Return [x, y] of the center of cell containing provided text 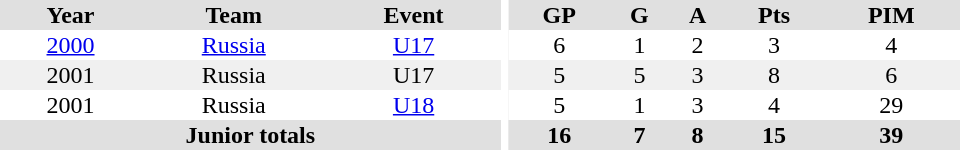
Event [413, 15]
U18 [413, 105]
Pts [774, 15]
G [639, 15]
2000 [70, 45]
GP [559, 15]
Junior totals [250, 135]
Year [70, 15]
PIM [892, 15]
16 [559, 135]
7 [639, 135]
Team [234, 15]
A [697, 15]
15 [774, 135]
2 [697, 45]
39 [892, 135]
29 [892, 105]
